Detect which cell encompasses the target text, then output its [X, Y] center coordinate. 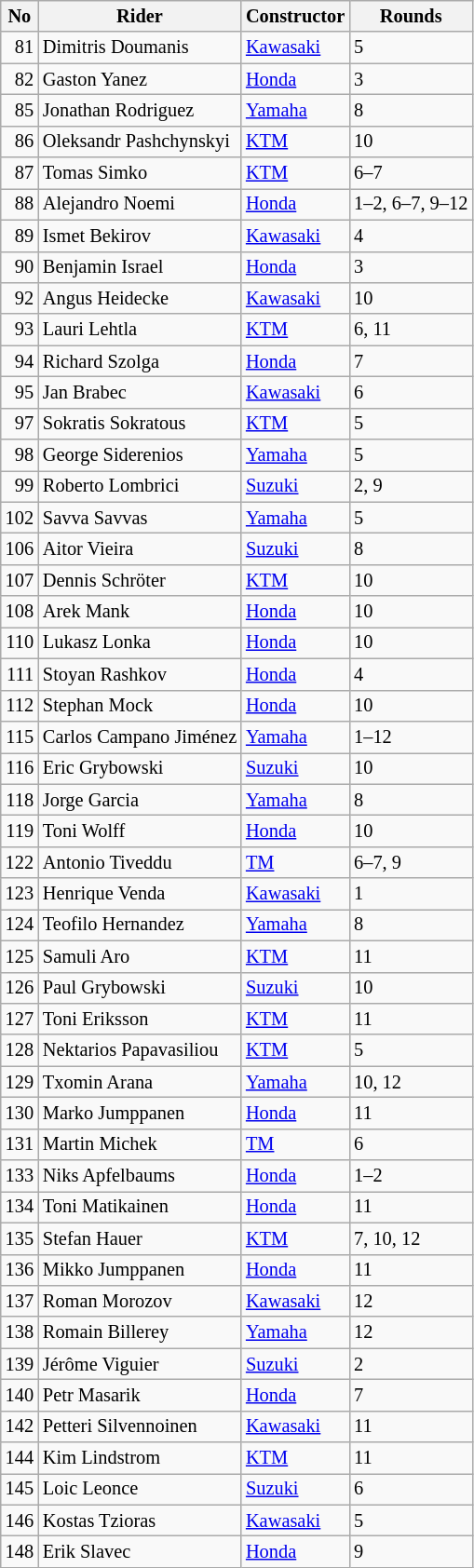
90 [20, 267]
George Siderenios [140, 455]
2 [411, 1364]
130 [20, 1113]
128 [20, 1050]
Romain Billerey [140, 1332]
98 [20, 455]
Nektarios Papavasiliou [140, 1050]
144 [20, 1458]
129 [20, 1082]
Txomin Arana [140, 1082]
87 [20, 173]
Alejandro Noemi [140, 204]
6–7 [411, 173]
Jorge Garcia [140, 800]
111 [20, 674]
Dimitris Doumanis [140, 47]
Eric Grybowski [140, 768]
Lauri Lehtla [140, 330]
123 [20, 894]
85 [20, 110]
Erik Slavec [140, 1552]
Tomas Simko [140, 173]
116 [20, 768]
148 [20, 1552]
Toni Eriksson [140, 1019]
Teofilo Hernandez [140, 925]
102 [20, 518]
Jan Brabec [140, 392]
No [20, 16]
81 [20, 47]
Loic Leonce [140, 1489]
1 [411, 894]
Stefan Hauer [140, 1238]
89 [20, 236]
93 [20, 330]
97 [20, 424]
88 [20, 204]
Stephan Mock [140, 706]
122 [20, 862]
Sokratis Sokratous [140, 424]
6–7, 9 [411, 862]
136 [20, 1270]
Toni Wolff [140, 831]
Roman Morozov [140, 1301]
Petr Masarik [140, 1395]
131 [20, 1144]
Carlos Campano Jiménez [140, 737]
145 [20, 1489]
127 [20, 1019]
140 [20, 1395]
Aitor Vieira [140, 548]
9 [411, 1552]
Petteri Silvennoinen [140, 1426]
119 [20, 831]
Constructor [295, 16]
Martin Michek [140, 1144]
118 [20, 800]
Samuli Aro [140, 956]
2, 9 [411, 486]
Antonio Tiveddu [140, 862]
Ismet Bekirov [140, 236]
7, 10, 12 [411, 1238]
1–12 [411, 737]
133 [20, 1176]
124 [20, 925]
Mikko Jumppanen [140, 1270]
115 [20, 737]
94 [20, 361]
Oleksandr Pashchynskyi [140, 142]
Paul Grybowski [140, 988]
138 [20, 1332]
Jérôme Viguier [140, 1364]
106 [20, 548]
139 [20, 1364]
126 [20, 988]
95 [20, 392]
Arek Mank [140, 612]
86 [20, 142]
92 [20, 298]
1–2 [411, 1176]
Benjamin Israel [140, 267]
146 [20, 1521]
Toni Matikainen [140, 1207]
10, 12 [411, 1082]
Kim Lindstrom [140, 1458]
6, 11 [411, 330]
Dennis Schröter [140, 580]
Gaston Yanez [140, 79]
107 [20, 580]
137 [20, 1301]
Niks Apfelbaums [140, 1176]
Roberto Lombrici [140, 486]
Marko Jumppanen [140, 1113]
Henrique Venda [140, 894]
Lukasz Lonka [140, 642]
135 [20, 1238]
134 [20, 1207]
82 [20, 79]
Kostas Tzioras [140, 1521]
108 [20, 612]
Stoyan Rashkov [140, 674]
Angus Heidecke [140, 298]
Rider [140, 16]
110 [20, 642]
1–2, 6–7, 9–12 [411, 204]
125 [20, 956]
112 [20, 706]
Jonathan Rodriguez [140, 110]
99 [20, 486]
142 [20, 1426]
Richard Szolga [140, 361]
Savva Savvas [140, 518]
Rounds [411, 16]
